Provide the (x, y) coordinate of the cell's center where the given text is located.  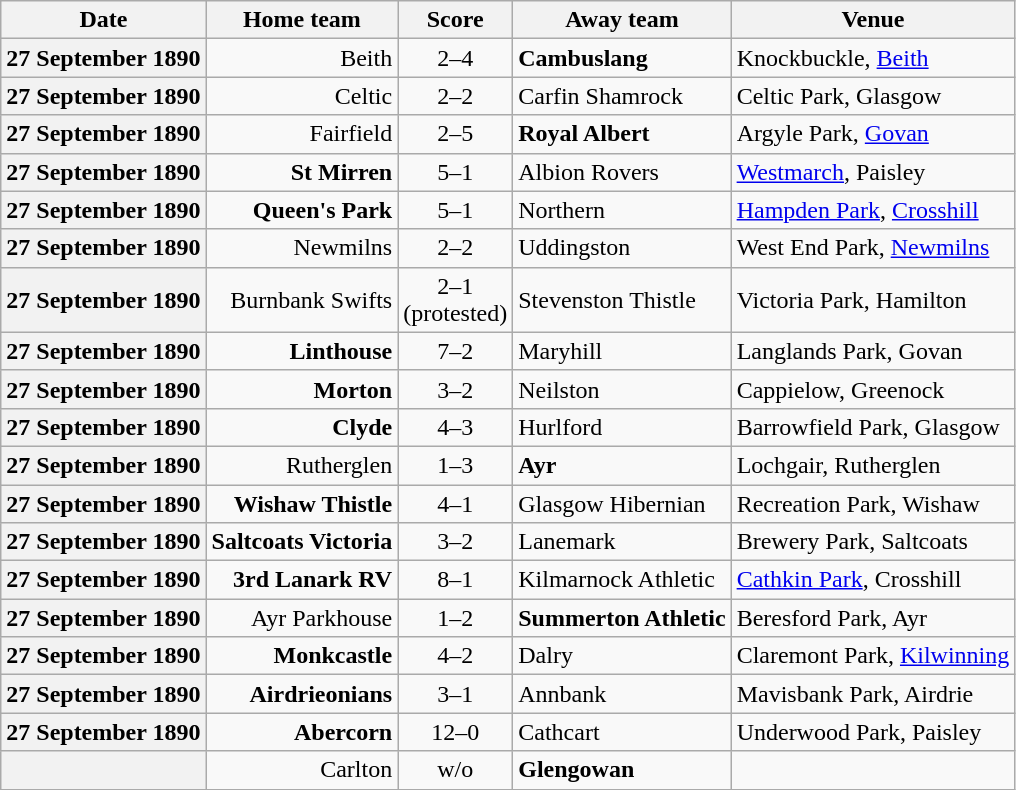
Cathcart (622, 732)
Celtic (302, 96)
Annbank (622, 694)
Rutherglen (302, 465)
Summerton Athletic (622, 618)
8–1 (456, 580)
Barrowfield Park, Glasgow (873, 427)
Underwood Park, Paisley (873, 732)
Carlton (302, 770)
Beresford Park, Ayr (873, 618)
Brewery Park, Saltcoats (873, 542)
4–2 (456, 656)
w/o (456, 770)
Dalry (622, 656)
Date (104, 20)
St Mirren (302, 172)
Westmarch, Paisley (873, 172)
3–1 (456, 694)
Linthouse (302, 351)
Knockbuckle, Beith (873, 58)
Victoria Park, Hamilton (873, 300)
Celtic Park, Glasgow (873, 96)
Recreation Park, Wishaw (873, 503)
Home team (302, 20)
Newmilns (302, 248)
Clyde (302, 427)
Away team (622, 20)
Lanemark (622, 542)
Albion Rovers (622, 172)
Hampden Park, Crosshill (873, 210)
Ayr (622, 465)
Ayr Parkhouse (302, 618)
2–1(protested) (456, 300)
Langlands Park, Govan (873, 351)
Hurlford (622, 427)
Airdrieonians (302, 694)
Monkcastle (302, 656)
4–1 (456, 503)
Score (456, 20)
Venue (873, 20)
Wishaw Thistle (302, 503)
1–2 (456, 618)
Morton (302, 389)
Saltcoats Victoria (302, 542)
Neilston (622, 389)
2–5 (456, 134)
1–3 (456, 465)
Lochgair, Rutherglen (873, 465)
Queen's Park (302, 210)
Royal Albert (622, 134)
Uddingston (622, 248)
Cappielow, Greenock (873, 389)
7–2 (456, 351)
Glengowan (622, 770)
West End Park, Newmilns (873, 248)
Argyle Park, Govan (873, 134)
Cambuslang (622, 58)
12–0 (456, 732)
Mavisbank Park, Airdrie (873, 694)
Glasgow Hibernian (622, 503)
Abercorn (302, 732)
2–4 (456, 58)
Carfin Shamrock (622, 96)
Beith (302, 58)
Maryhill (622, 351)
Stevenston Thistle (622, 300)
Cathkin Park, Crosshill (873, 580)
3rd Lanark RV (302, 580)
Northern (622, 210)
Kilmarnock Athletic (622, 580)
Fairfield (302, 134)
4–3 (456, 427)
Burnbank Swifts (302, 300)
Claremont Park, Kilwinning (873, 656)
